Provide the (X, Y) coordinate of the cell's center where the given text is located.  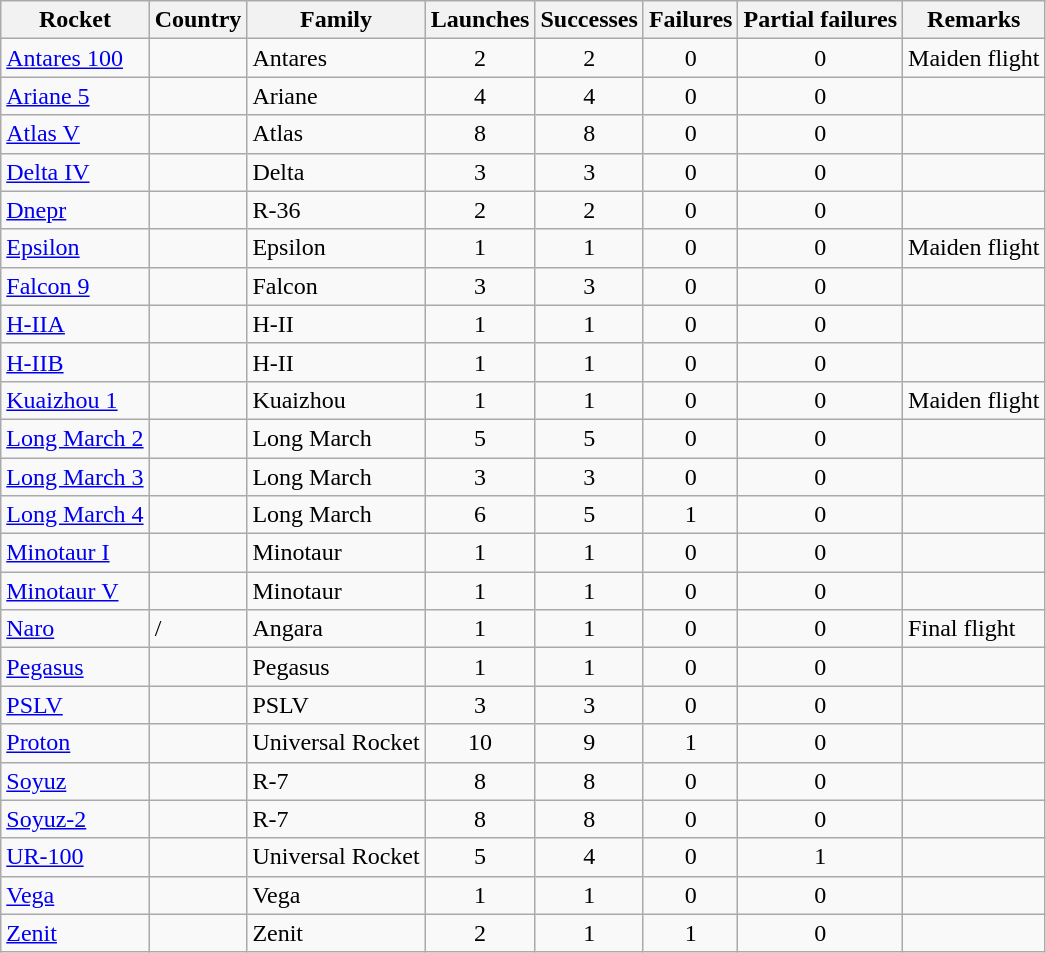
Atlas V (75, 134)
Rocket (75, 20)
Soyuz-2 (75, 819)
Family (336, 20)
9 (589, 743)
Country (198, 20)
10 (480, 743)
6 (480, 515)
Soyuz (75, 781)
Delta (336, 172)
H-IIA (75, 324)
Ariane 5 (75, 96)
Falcon (336, 286)
Antares 100 (75, 58)
Antares (336, 58)
UR-100 (75, 857)
Kuaizhou 1 (75, 400)
Successes (589, 20)
Final flight (974, 629)
/ (198, 629)
Failures (690, 20)
Atlas (336, 134)
Naro (75, 629)
Falcon 9 (75, 286)
H-IIB (75, 362)
Dnepr (75, 210)
Delta IV (75, 172)
Angara (336, 629)
Long March 3 (75, 477)
Long March 2 (75, 438)
Launches (480, 20)
Partial failures (820, 20)
R-36 (336, 210)
Remarks (974, 20)
Minotaur I (75, 553)
Proton (75, 743)
Long March 4 (75, 515)
Minotaur V (75, 591)
Ariane (336, 96)
Kuaizhou (336, 400)
